From the cell containing the given text, extract its center point as (X, Y) coordinate. 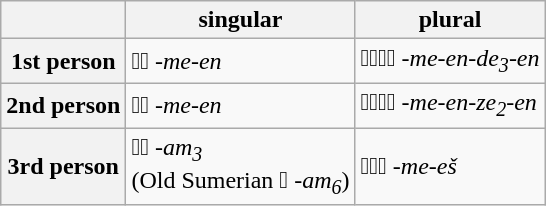
singular (240, 20)
𒀀𒀭 -am3(Old Sumerian 𒀭 -am6) (240, 167)
𒈨𒂗𒍢𒂗 -me-en-ze2-en (450, 105)
𒀭𒈨𒌍 -me-eš (450, 167)
2nd person (64, 105)
1st person (64, 61)
𒈨𒂗𒉈𒂗 -me-en-de3-en (450, 61)
plural (450, 20)
3rd person (64, 167)
